Return (X, Y) of the center of cell containing provided text 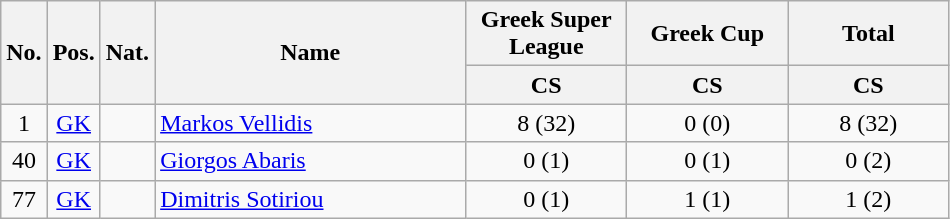
0 (0) (708, 123)
Name (310, 52)
Markos Vellidis (310, 123)
77 (24, 199)
Total (868, 34)
1 (24, 123)
Nat. (127, 52)
Giorgos Abaris (310, 161)
Greek Cup (708, 34)
No. (24, 52)
40 (24, 161)
0 (2) (868, 161)
1 (2) (868, 199)
Greek Super League (546, 34)
Pos. (74, 52)
Dimitris Sotiriou (310, 199)
1 (1) (708, 199)
